Extract the [X, Y] coordinate from the center of the cell holding the provided text.  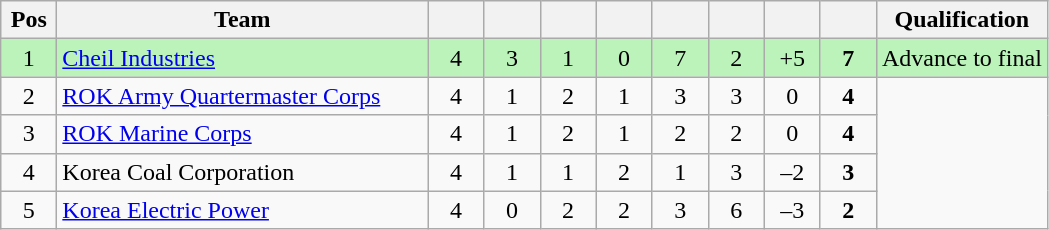
Qualification [962, 20]
Advance to final [962, 58]
–3 [792, 210]
Korea Coal Corporation [242, 172]
5 [29, 210]
Team [242, 20]
ROK Army Quartermaster Corps [242, 96]
ROK Marine Corps [242, 134]
Korea Electric Power [242, 210]
–2 [792, 172]
+5 [792, 58]
6 [736, 210]
Pos [29, 20]
Cheil Industries [242, 58]
